Return (x, y) of the center of cell containing provided text 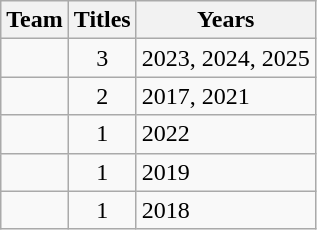
2018 (226, 210)
Years (226, 20)
2 (102, 96)
3 (102, 58)
Titles (102, 20)
Team (35, 20)
2022 (226, 134)
2023, 2024, 2025 (226, 58)
2017, 2021 (226, 96)
2019 (226, 172)
